Return (X, Y) of the center of cell containing provided text 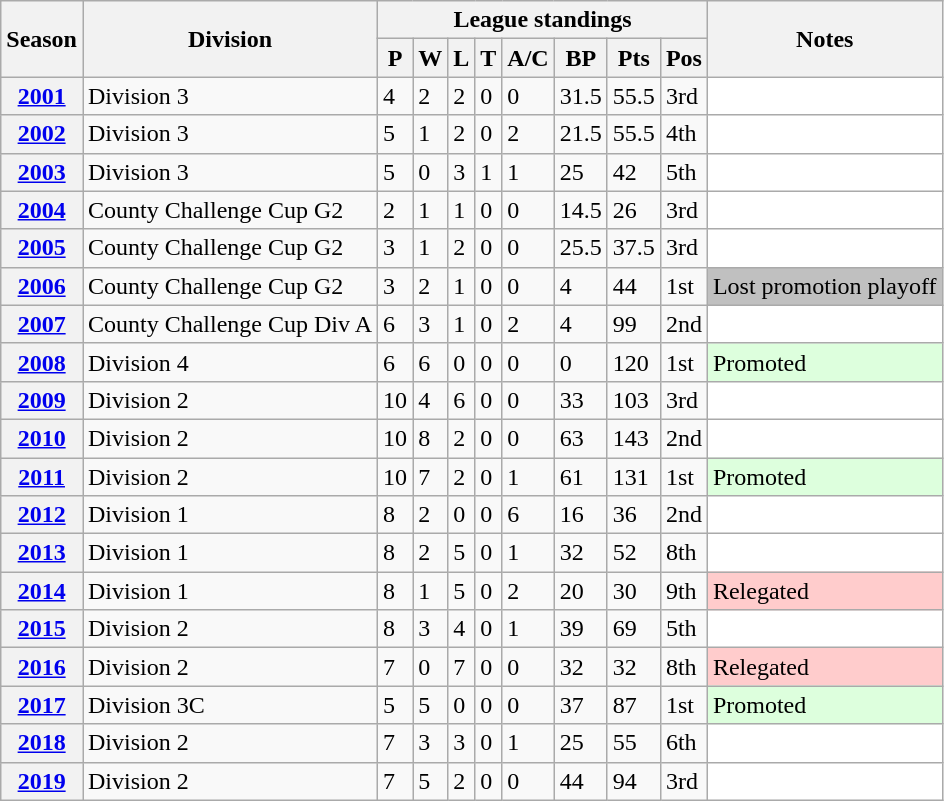
Division 3C (230, 705)
2008 (42, 362)
52 (634, 553)
2005 (42, 248)
T (488, 58)
Lost promotion playoff (824, 286)
103 (634, 400)
55 (634, 743)
Notes (824, 39)
A/C (528, 58)
2017 (42, 705)
63 (580, 438)
2009 (42, 400)
P (396, 58)
6th (684, 743)
37.5 (634, 248)
25.5 (580, 248)
2002 (42, 134)
37 (580, 705)
143 (634, 438)
2010 (42, 438)
30 (634, 591)
2003 (42, 172)
131 (634, 477)
W (430, 58)
BP (580, 58)
2012 (42, 515)
2019 (42, 781)
39 (580, 629)
14.5 (580, 210)
16 (580, 515)
31.5 (580, 96)
2014 (42, 591)
69 (634, 629)
Pts (634, 58)
Division 4 (230, 362)
21.5 (580, 134)
20 (580, 591)
42 (634, 172)
94 (634, 781)
2011 (42, 477)
120 (634, 362)
87 (634, 705)
County Challenge Cup Div A (230, 324)
2018 (42, 743)
L (462, 58)
2015 (42, 629)
61 (580, 477)
2001 (42, 96)
Pos (684, 58)
League standings (543, 20)
2007 (42, 324)
99 (634, 324)
2013 (42, 553)
36 (634, 515)
Season (42, 39)
2006 (42, 286)
2004 (42, 210)
4th (684, 134)
Division (230, 39)
33 (580, 400)
9th (684, 591)
2016 (42, 667)
26 (634, 210)
